Locate the cell with the specified text and output its (X, Y) center coordinate. 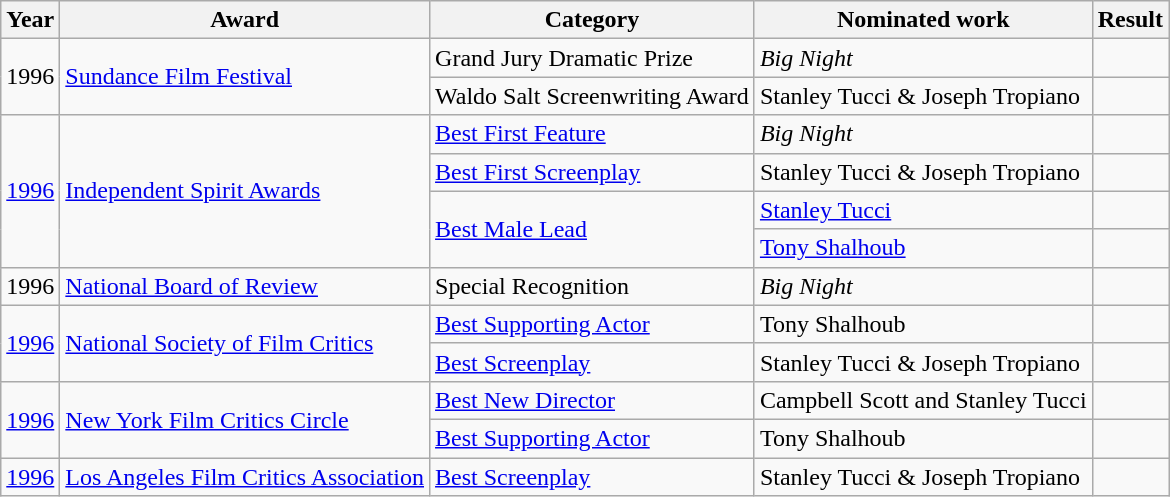
Category (592, 20)
Best Male Lead (592, 229)
Award (245, 20)
Best First Screenplay (592, 172)
Waldo Salt Screenwriting Award (592, 96)
Best New Director (592, 400)
Campbell Scott and Stanley Tucci (923, 400)
Los Angeles Film Critics Association (245, 477)
Independent Spirit Awards (245, 191)
Stanley Tucci (923, 210)
National Board of Review (245, 286)
Special Recognition (592, 286)
Sundance Film Festival (245, 77)
Grand Jury Dramatic Prize (592, 58)
Nominated work (923, 20)
New York Film Critics Circle (245, 419)
Year (30, 20)
National Society of Film Critics (245, 343)
Best First Feature (592, 134)
Result (1130, 20)
